Extract the [x, y] coordinate from the center of the cell holding the provided text.  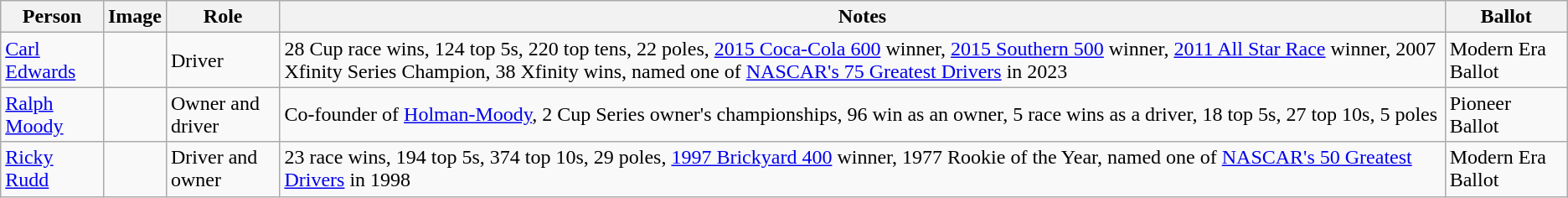
Co-founder of Holman-Moody, 2 Cup Series owner's championships, 96 win as an owner, 5 race wins as a driver, 18 top 5s, 27 top 10s, 5 poles [863, 114]
Ballot [1506, 17]
Role [223, 17]
Person [52, 17]
Ricky Rudd [52, 169]
Ralph Moody [52, 114]
Notes [863, 17]
Owner and driver [223, 114]
Image [134, 17]
Pioneer Ballot [1506, 114]
Driver [223, 60]
Carl Edwards [52, 60]
Driver and owner [223, 169]
